Return the [x, y] coordinate for the center point of the cell that contains the specified text.  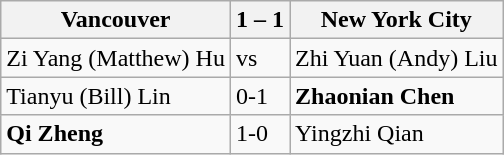
Zhi Yuan (Andy) Liu [396, 58]
Zi Yang (Matthew) Hu [116, 58]
1 – 1 [260, 20]
Tianyu (Bill) Lin [116, 96]
1-0 [260, 134]
Qi Zheng [116, 134]
0-1 [260, 96]
Zhaonian Chen [396, 96]
New York City [396, 20]
vs [260, 58]
Vancouver [116, 20]
Yingzhi Qian [396, 134]
